From the cell containing the given text, extract its center point as (X, Y) coordinate. 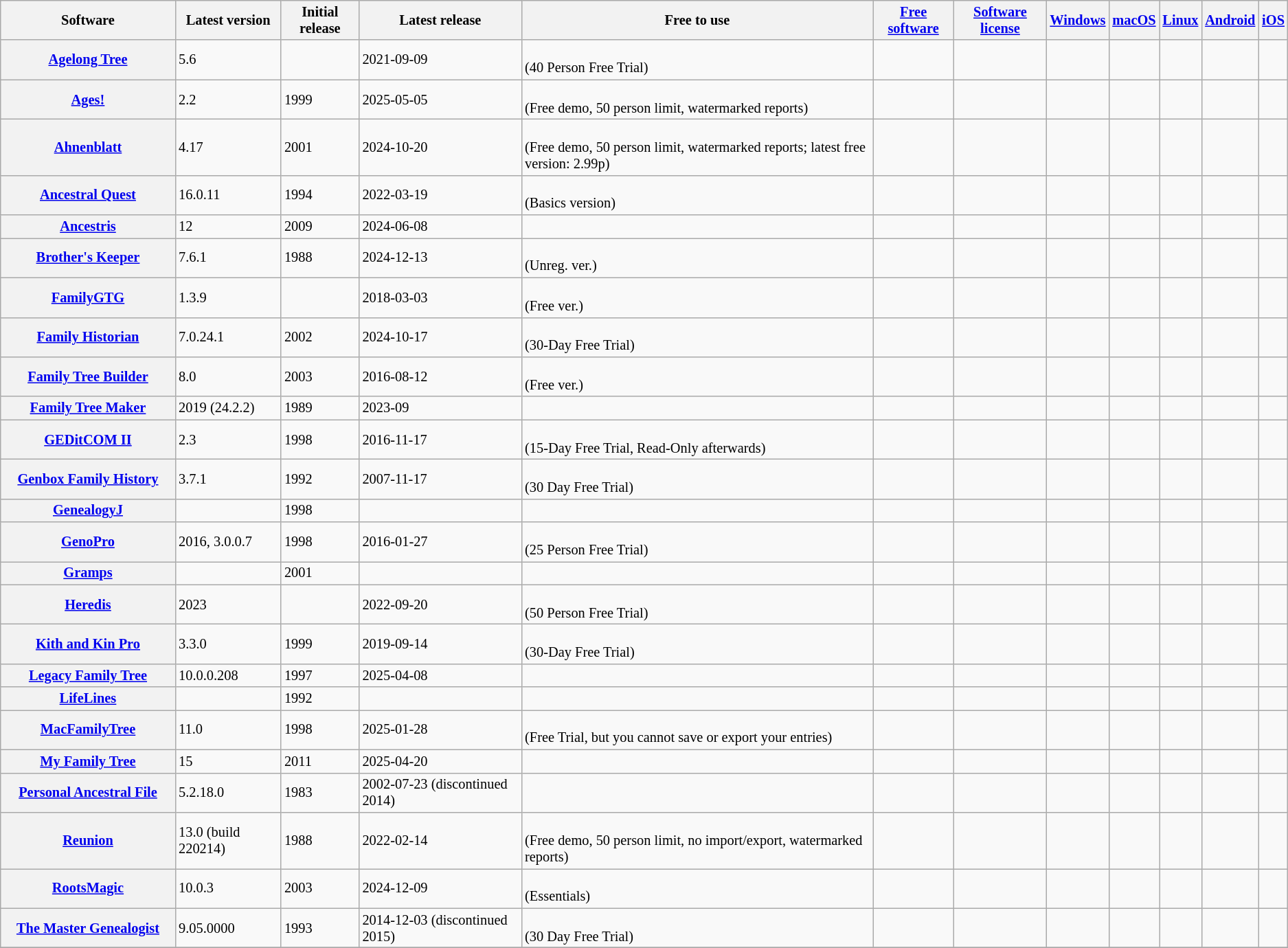
RootsMagic (88, 888)
Latest release (441, 20)
2025-04-20 (441, 761)
MacFamilyTree (88, 730)
2.2 (228, 100)
2022-02-14 (441, 840)
Family Historian (88, 337)
(Free demo, 50 person limit, no import/export, watermarked reports) (697, 840)
iOS (1274, 20)
Software (88, 20)
Free to use (697, 20)
Family Tree Builder (88, 376)
2019 (24.2.2) (228, 408)
(15-Day Free Trial, Read-Only afterwards) (697, 440)
4.17 (228, 147)
(Basics version) (697, 195)
2016-08-12 (441, 376)
5.2.18.0 (228, 793)
Personal Ancestral File (88, 793)
1993 (320, 928)
Gramps (88, 573)
Ahnenblatt (88, 147)
LifeLines (88, 699)
2021-09-09 (441, 60)
GenealogyJ (88, 510)
GEDitCOM II (88, 440)
(Free demo, 50 person limit, watermarked reports) (697, 100)
FamilyGTG (88, 297)
Windows (1078, 20)
2011 (320, 761)
Software license (1000, 20)
Genbox Family History (88, 479)
Ancestris (88, 227)
2022-03-19 (441, 195)
2023 (228, 605)
1983 (320, 793)
3.3.0 (228, 644)
2024-12-13 (441, 258)
2018-03-03 (441, 297)
2016-11-17 (441, 440)
Family Tree Maker (88, 408)
10.0.0.208 (228, 675)
Reunion (88, 840)
Kith and Kin Pro (88, 644)
10.0.3 (228, 888)
7.6.1 (228, 258)
2.3 (228, 440)
(25 Person Free Trial) (697, 542)
Free software (914, 20)
Agelong Tree (88, 60)
2023-09 (441, 408)
2024-12-09 (441, 888)
11.0 (228, 730)
(Free demo, 50 person limit, watermarked reports; latest free version: 2.99p) (697, 147)
2019-09-14 (441, 644)
2025-05-05 (441, 100)
1.3.9 (228, 297)
9.05.0000 (228, 928)
16.0.11 (228, 195)
3.7.1 (228, 479)
2025-04-08 (441, 675)
13.0 (build 220214) (228, 840)
Ancestral Quest (88, 195)
5.6 (228, 60)
7.0.24.1 (228, 337)
Ages! (88, 100)
Legacy Family Tree (88, 675)
Initial release (320, 20)
2024-10-17 (441, 337)
macOS (1133, 20)
GenoPro (88, 542)
1994 (320, 195)
2025-01-28 (441, 730)
8.0 (228, 376)
2009 (320, 227)
Heredis (88, 605)
12 (228, 227)
2022-09-20 (441, 605)
2024-06-08 (441, 227)
1997 (320, 675)
Latest version (228, 20)
(Free Trial, but you cannot save or export your entries) (697, 730)
1989 (320, 408)
(Essentials) (697, 888)
2014-12-03 (discontinued 2015) (441, 928)
2002-07-23 (discontinued 2014) (441, 793)
2024-10-20 (441, 147)
15 (228, 761)
Brother's Keeper (88, 258)
Linux (1181, 20)
(50 Person Free Trial) (697, 605)
My Family Tree (88, 761)
(40 Person Free Trial) (697, 60)
2016, 3.0.0.7 (228, 542)
(Unreg. ver.) (697, 258)
2002 (320, 337)
Android (1230, 20)
The Master Genealogist (88, 928)
2007-11-17 (441, 479)
2016-01-27 (441, 542)
